Return [X, Y] of the center of cell containing provided text 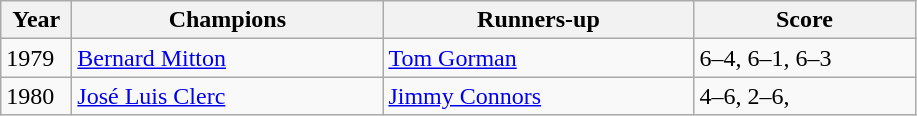
Score [804, 20]
6–4, 6–1, 6–3 [804, 58]
4–6, 2–6, [804, 96]
José Luis Clerc [228, 96]
Year [36, 20]
Bernard Mitton [228, 58]
Tom Gorman [538, 58]
Runners-up [538, 20]
1979 [36, 58]
1980 [36, 96]
Champions [228, 20]
Jimmy Connors [538, 96]
